Identify which cell holds the provided text, then report its (X, Y) central coordinate. 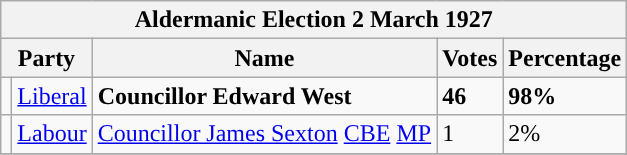
Councillor James Sexton CBE MP (264, 134)
Name (264, 58)
2% (565, 134)
Aldermanic Election 2 March 1927 (314, 20)
1 (470, 134)
Liberal (52, 96)
Percentage (565, 58)
46 (470, 96)
Councillor Edward West (264, 96)
Party (46, 58)
Labour (52, 134)
Votes (470, 58)
98% (565, 96)
